For the text-containing cell, return its midpoint in [x, y] coordinate format. 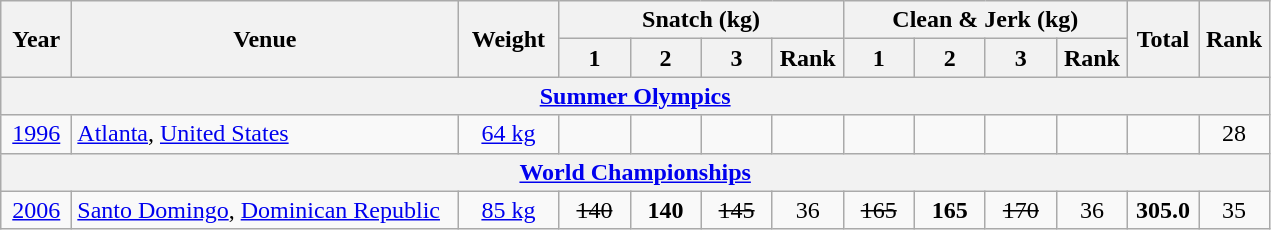
85 kg [508, 210]
Clean & Jerk (kg) [985, 20]
Total [1162, 39]
145 [736, 210]
1996 [36, 134]
Venue [265, 39]
28 [1234, 134]
35 [1234, 210]
Summer Olympics [636, 96]
Snatch (kg) [701, 20]
Weight [508, 39]
Santo Domingo, Dominican Republic [265, 210]
Atlanta, United States [265, 134]
2006 [36, 210]
170 [1020, 210]
World Championships [636, 172]
Year [36, 39]
305.0 [1162, 210]
64 kg [508, 134]
